Return the [x, y] coordinate for the center point of the cell that contains the specified text.  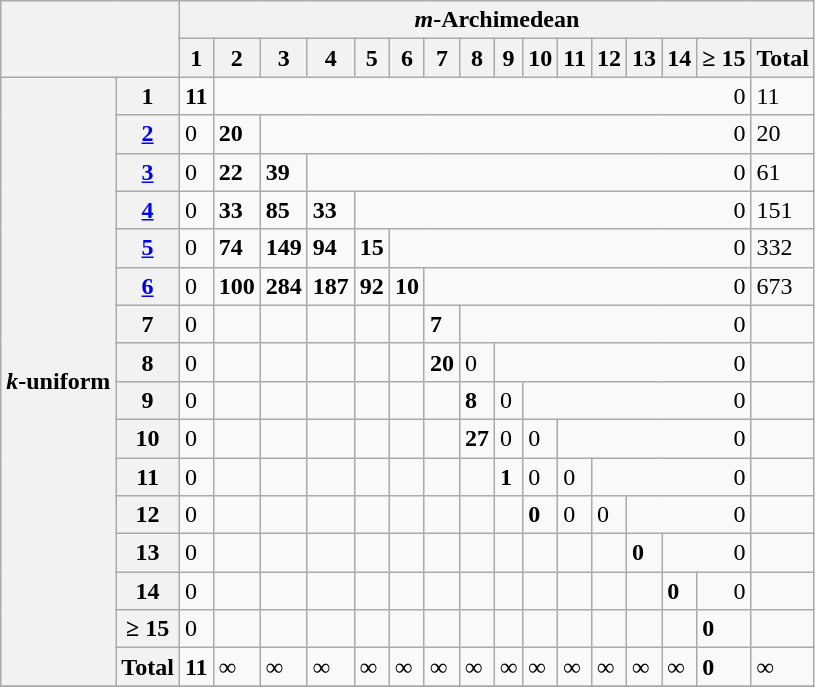
27 [476, 438]
100 [236, 286]
92 [372, 286]
149 [284, 248]
151 [783, 210]
39 [284, 172]
94 [330, 248]
284 [284, 286]
22 [236, 172]
k-uniform [58, 382]
673 [783, 286]
m-Archimedean [496, 20]
85 [284, 210]
74 [236, 248]
187 [330, 286]
332 [783, 248]
15 [372, 248]
61 [783, 172]
